Detect which cell encompasses the target text, then output its (X, Y) center coordinate. 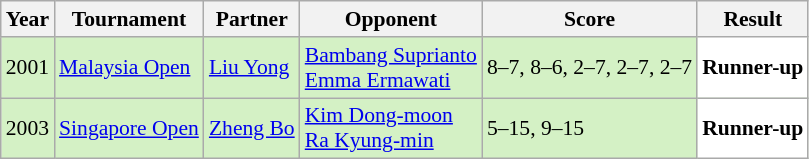
Zheng Bo (252, 128)
Score (590, 19)
Malaysia Open (129, 68)
2003 (28, 128)
Liu Yong (252, 68)
Partner (252, 19)
2001 (28, 68)
Result (752, 19)
Kim Dong-moon Ra Kyung-min (391, 128)
Year (28, 19)
Bambang Suprianto Emma Ermawati (391, 68)
5–15, 9–15 (590, 128)
Singapore Open (129, 128)
8–7, 8–6, 2–7, 2–7, 2–7 (590, 68)
Tournament (129, 19)
Opponent (391, 19)
